Return (X, Y) of the center of cell containing provided text 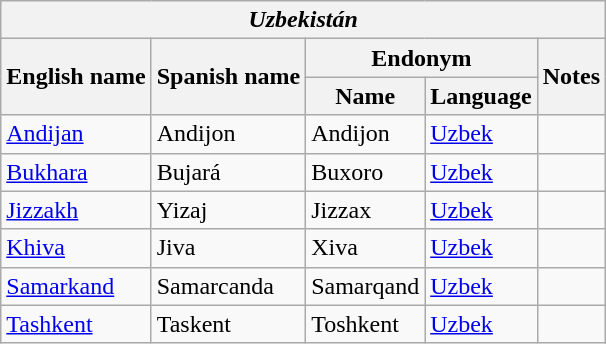
Bujará (228, 172)
Samarqand (366, 286)
Toshkent (366, 324)
Jiva (228, 248)
Spanish name (228, 77)
Notes (571, 77)
Xiva (366, 248)
English name (76, 77)
Samarkand (76, 286)
Yizaj (228, 210)
Andijan (76, 134)
Tashkent (76, 324)
Name (366, 96)
Samarcanda (228, 286)
Uzbekistán (304, 20)
Jizzakh (76, 210)
Taskent (228, 324)
Buxoro (366, 172)
Bukhara (76, 172)
Language (481, 96)
Jizzax (366, 210)
Endonym (422, 58)
Khiva (76, 248)
